Find where the given text appears and provide that cell's center as (X, Y) coordinate. 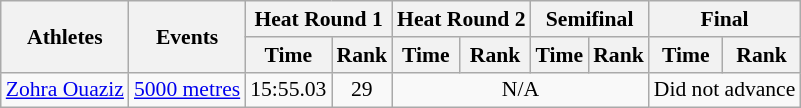
Did not advance (725, 90)
Zohra Ouaziz (65, 90)
N/A (520, 90)
Semifinal (590, 19)
15:55.03 (288, 90)
5000 metres (187, 90)
Athletes (65, 36)
29 (362, 90)
Final (725, 19)
Heat Round 1 (318, 19)
Events (187, 36)
Heat Round 2 (461, 19)
